Output the [X, Y] coordinate of the center of the cell containing the given text.  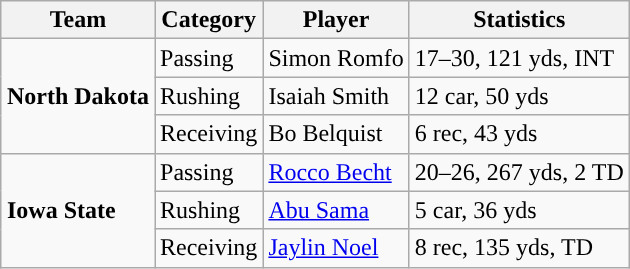
12 car, 50 yds [519, 96]
Statistics [519, 20]
20–26, 267 yds, 2 TD [519, 172]
Iowa State [78, 210]
Team [78, 20]
Player [336, 20]
Bo Belquist [336, 134]
17–30, 121 yds, INT [519, 58]
8 rec, 135 yds, TD [519, 248]
6 rec, 43 yds [519, 134]
Category [208, 20]
5 car, 36 yds [519, 210]
Isaiah Smith [336, 96]
Simon Romfo [336, 58]
Abu Sama [336, 210]
North Dakota [78, 96]
Rocco Becht [336, 172]
Jaylin Noel [336, 248]
